Pinpoint the cell where the given text exists, returning its [X, Y] midpoint coordinate. 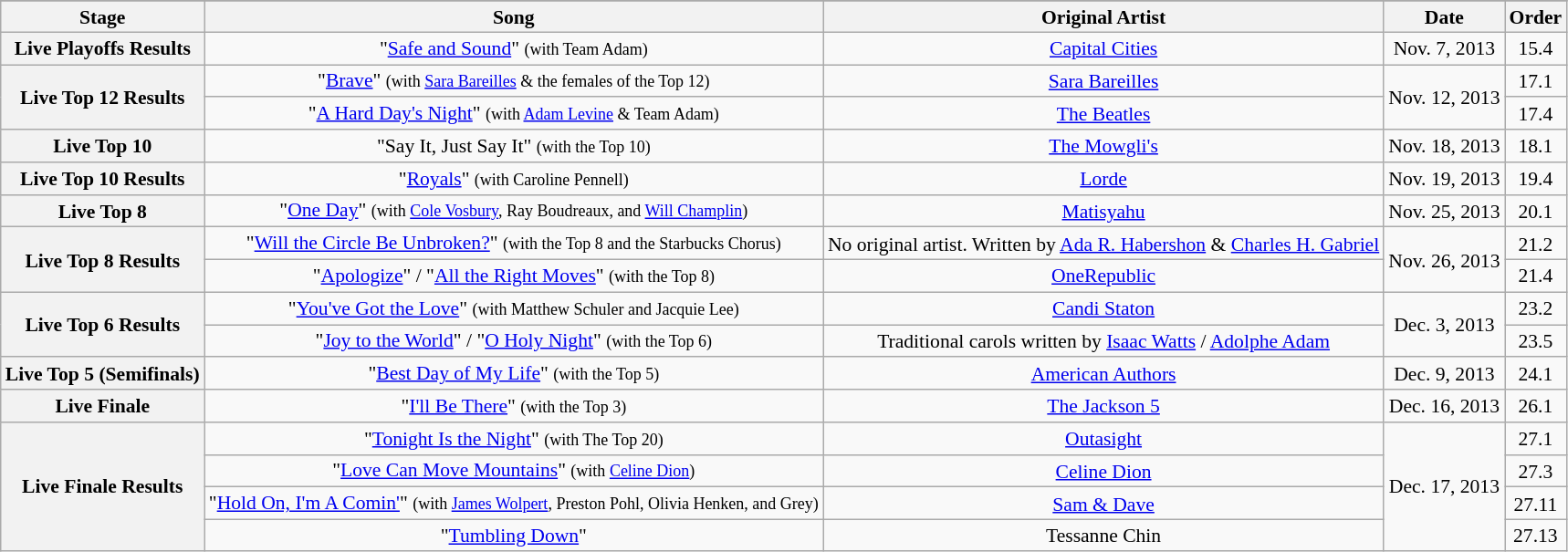
27.11 [1536, 504]
"Apologize" / "All the Right Moves" (with the Top 8) [514, 276]
Dec. 3, 2013 [1444, 325]
OneRepublic [1103, 276]
20.1 [1536, 211]
"One Day" (with Cole Vosbury, Ray Boudreaux, and Will Champlin) [514, 211]
Stage [102, 16]
17.1 [1536, 81]
The Mowgli's [1103, 146]
21.2 [1536, 244]
Order [1536, 16]
Live Finale Results [102, 487]
Nov. 7, 2013 [1444, 48]
26.1 [1536, 406]
Tessanne Chin [1103, 536]
"Say It, Just Say It" (with the Top 10) [514, 146]
15.4 [1536, 48]
"Tumbling Down" [514, 536]
"Joy to the World" / "O Holy Night" (with the Top 6) [514, 341]
"Royals" (with Caroline Pennell) [514, 179]
19.4 [1536, 179]
"A Hard Day's Night" (with Adam Levine & Team Adam) [514, 114]
Live Finale [102, 406]
Live Playoffs Results [102, 48]
27.13 [1536, 536]
"Tonight Is the Night" (with The Top 20) [514, 439]
"Best Day of My Life" (with the Top 5) [514, 374]
Live Top 8 [102, 211]
24.1 [1536, 374]
No original artist. Written by Ada R. Habershon & Charles H. Gabriel [1103, 244]
21.4 [1536, 276]
"Safe and Sound" (with Team Adam) [514, 48]
Candi Staton [1103, 308]
Nov. 18, 2013 [1444, 146]
Celine Dion [1103, 471]
"Love Can Move Mountains" (with Celine Dion) [514, 471]
Song [514, 16]
Dec. 17, 2013 [1444, 487]
Lorde [1103, 179]
23.2 [1536, 308]
American Authors [1103, 374]
"You've Got the Love" (with Matthew Schuler and Jacquie Lee) [514, 308]
Outasight [1103, 439]
Live Top 8 Results [102, 259]
The Beatles [1103, 114]
Dec. 16, 2013 [1444, 406]
Nov. 12, 2013 [1444, 97]
Live Top 10 Results [102, 179]
Nov. 19, 2013 [1444, 179]
Traditional carols written by Isaac Watts / Adolphe Adam [1103, 341]
Date [1444, 16]
"I'll Be There" (with the Top 3) [514, 406]
Matisyahu [1103, 211]
Sara Bareilles [1103, 81]
"Will the Circle Be Unbroken?" (with the Top 8 and the Starbucks Chorus) [514, 244]
27.1 [1536, 439]
23.5 [1536, 341]
Live Top 6 Results [102, 325]
Capital Cities [1103, 48]
Sam & Dave [1103, 504]
Live Top 5 (Semifinals) [102, 374]
Nov. 25, 2013 [1444, 211]
"Brave" (with Sara Bareilles & the females of the Top 12) [514, 81]
Live Top 12 Results [102, 97]
Original Artist [1103, 16]
18.1 [1536, 146]
The Jackson 5 [1103, 406]
"Hold On, I'm A Comin'" (with James Wolpert, Preston Pohl, Olivia Henken, and Grey) [514, 504]
17.4 [1536, 114]
Live Top 10 [102, 146]
Dec. 9, 2013 [1444, 374]
Nov. 26, 2013 [1444, 259]
27.3 [1536, 471]
